Provide the (x, y) coordinate of the cell's center where the given text is located.  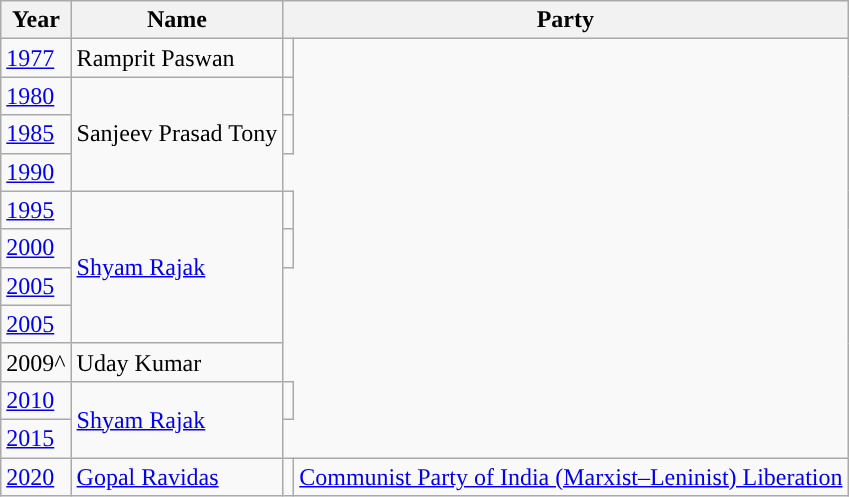
Name (177, 20)
Party (566, 20)
1990 (36, 172)
1985 (36, 134)
Uday Kumar (177, 362)
Gopal Ravidas (177, 477)
2000 (36, 248)
Communist Party of India (Marxist–Leninist) Liberation (571, 477)
2009^ (36, 362)
1995 (36, 210)
Year (36, 20)
Sanjeev Prasad Tony (177, 134)
Ramprit Paswan (177, 58)
2020 (36, 477)
2015 (36, 438)
1977 (36, 58)
2010 (36, 400)
1980 (36, 96)
